Return (X, Y) of the center of cell containing provided text 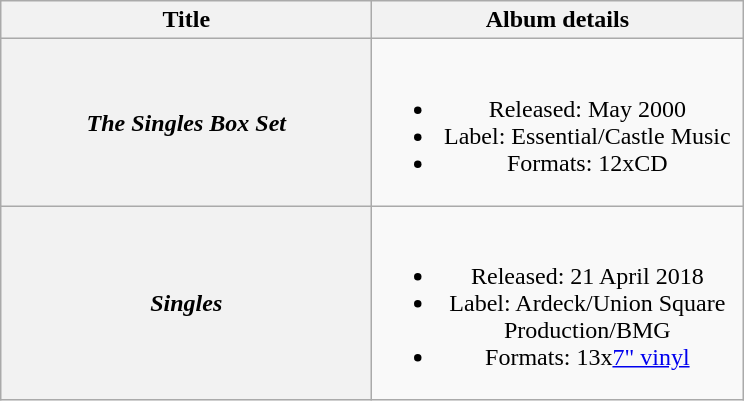
Released: 21 April 2018Label: Ardeck/Union Square Production/BMGFormats: 13x7" vinyl (558, 303)
Title (186, 20)
Released: May 2000Label: Essential/Castle MusicFormats: 12xCD (558, 122)
Album details (558, 20)
The Singles Box Set (186, 122)
Singles (186, 303)
